Search for the cell housing the specified text and yield its [X, Y] center coordinate. 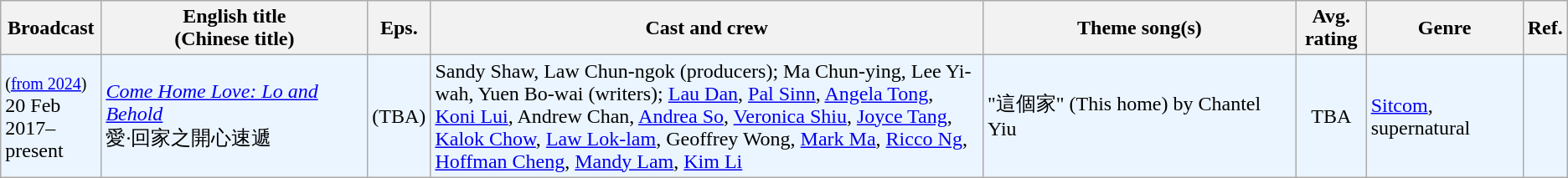
Come Home Love: Lo and Behold 愛·回家之開心速遞 [235, 116]
Sitcom, supernatural [1444, 116]
Genre [1444, 28]
Avg. rating [1331, 28]
English title (Chinese title) [235, 28]
"這個家" (This home) by Chantel Yiu [1139, 116]
TBA [1331, 116]
(TBA) [399, 116]
Cast and crew [707, 28]
Broadcast [51, 28]
Theme song(s) [1139, 28]
Ref. [1545, 28]
(from 2024) 20 Feb 2017–present [51, 116]
Eps. [399, 28]
